Scan for the cell matching the given text and deliver its [x, y] coordinate at center. 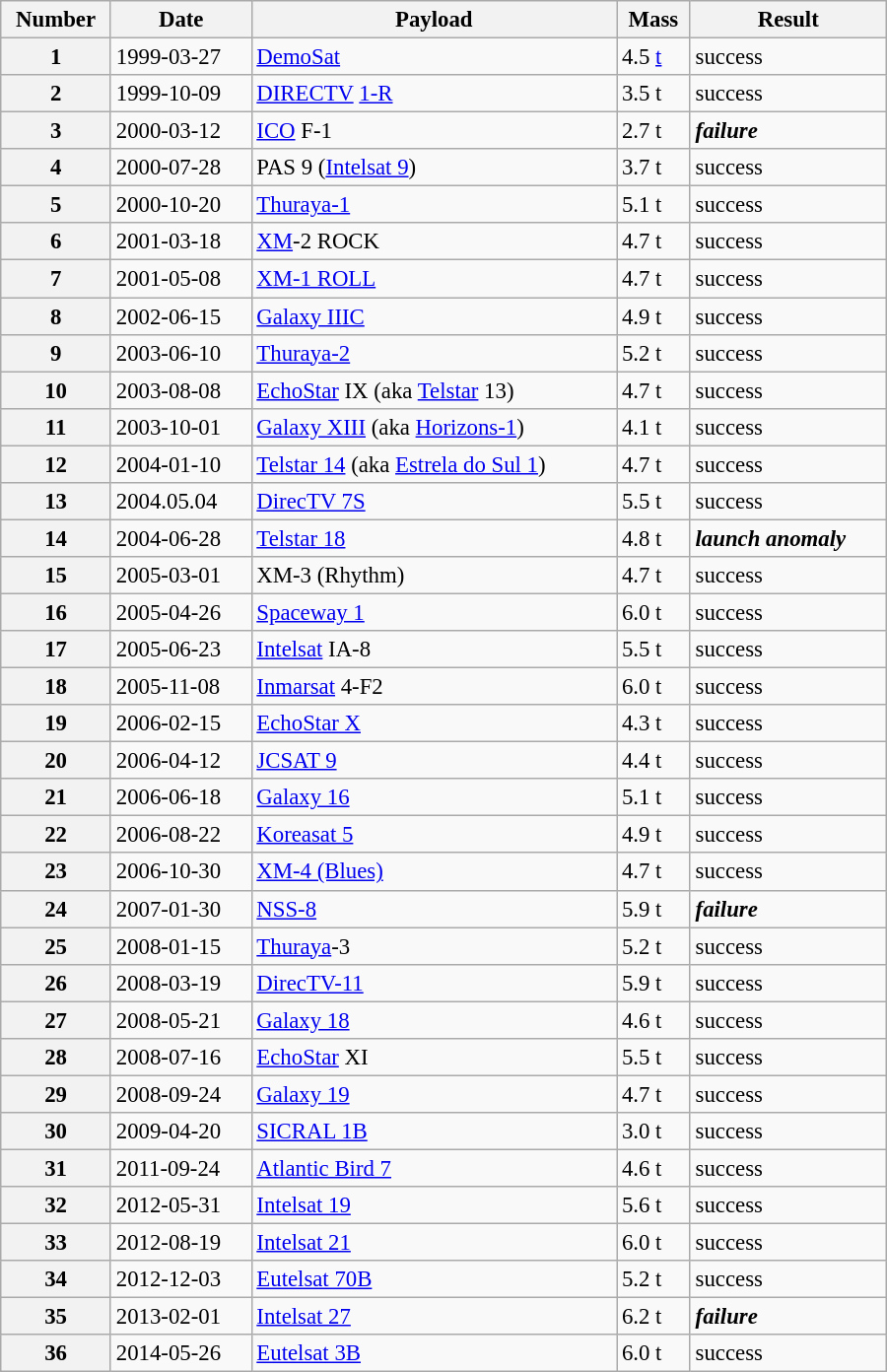
4.4 t [654, 761]
2012-12-03 [181, 1279]
20 [56, 761]
2006-10-30 [181, 872]
11 [56, 427]
JCSAT 9 [434, 761]
5.6 t [654, 1205]
Galaxy XIII (aka Horizons-1) [434, 427]
2.7 t [654, 131]
XM-4 (Blues) [434, 872]
15 [56, 576]
2007-01-30 [181, 909]
Number [56, 20]
8 [56, 316]
PAS 9 (Intelsat 9) [434, 168]
Atlantic Bird 7 [434, 1168]
2006-04-12 [181, 761]
5 [56, 205]
2011-09-24 [181, 1168]
2005-11-08 [181, 687]
launch anomaly [788, 538]
Thuraya-3 [434, 946]
9 [56, 353]
6.2 t [654, 1317]
XM-2 ROCK [434, 241]
Intelsat 21 [434, 1243]
27 [56, 1020]
Thuraya-2 [434, 353]
13 [56, 502]
Intelsat IA-8 [434, 650]
2005-06-23 [181, 650]
XM-1 ROLL [434, 279]
Telstar 18 [434, 538]
4.3 t [654, 723]
19 [56, 723]
25 [56, 946]
Eutelsat 70B [434, 1279]
DirecTV 7S [434, 502]
32 [56, 1205]
34 [56, 1279]
3 [56, 131]
Inmarsat 4-F2 [434, 687]
Payload [434, 20]
2008-09-24 [181, 1094]
2006-06-18 [181, 797]
ICO F-1 [434, 131]
2008-03-19 [181, 983]
4.1 t [654, 427]
2001-05-08 [181, 279]
4 [56, 168]
2000-07-28 [181, 168]
7 [56, 279]
3.5 t [654, 94]
Intelsat 27 [434, 1317]
4.8 t [654, 538]
Thuraya-1 [434, 205]
10 [56, 390]
Result [788, 20]
Spaceway 1 [434, 612]
24 [56, 909]
3.7 t [654, 168]
2003-08-08 [181, 390]
2001-03-18 [181, 241]
2012-05-31 [181, 1205]
Mass [654, 20]
Galaxy 18 [434, 1020]
Koreasat 5 [434, 835]
1 [56, 57]
2000-03-12 [181, 131]
2004-06-28 [181, 538]
Galaxy IIIC [434, 316]
2003-10-01 [181, 427]
DirecTV-11 [434, 983]
4.5 t [654, 57]
2013-02-01 [181, 1317]
30 [56, 1132]
28 [56, 1058]
3.0 t [654, 1132]
Galaxy 16 [434, 797]
18 [56, 687]
EchoStar X [434, 723]
Galaxy 19 [434, 1094]
2008-05-21 [181, 1020]
35 [56, 1317]
2006-02-15 [181, 723]
XM-3 (Rhythm) [434, 576]
2008-01-15 [181, 946]
NSS-8 [434, 909]
Telstar 14 (aka Estrela do Sul 1) [434, 464]
21 [56, 797]
2000-10-20 [181, 205]
2 [56, 94]
2012-08-19 [181, 1243]
EchoStar IX (aka Telstar 13) [434, 390]
2004.05.04 [181, 502]
1999-03-27 [181, 57]
16 [56, 612]
22 [56, 835]
12 [56, 464]
EchoStar XI [434, 1058]
33 [56, 1243]
2004-01-10 [181, 464]
SICRAL 1B [434, 1132]
Eutelsat 3B [434, 1353]
2006-08-22 [181, 835]
14 [56, 538]
2008-07-16 [181, 1058]
Date [181, 20]
17 [56, 650]
2005-04-26 [181, 612]
36 [56, 1353]
31 [56, 1168]
Intelsat 19 [434, 1205]
DIRECTV 1-R [434, 94]
6 [56, 241]
2005-03-01 [181, 576]
2003-06-10 [181, 353]
23 [56, 872]
2014-05-26 [181, 1353]
DemoSat [434, 57]
26 [56, 983]
1999-10-09 [181, 94]
29 [56, 1094]
2009-04-20 [181, 1132]
2002-06-15 [181, 316]
